Determine the [x, y] coordinate at the center of the cell enclosing the given text.  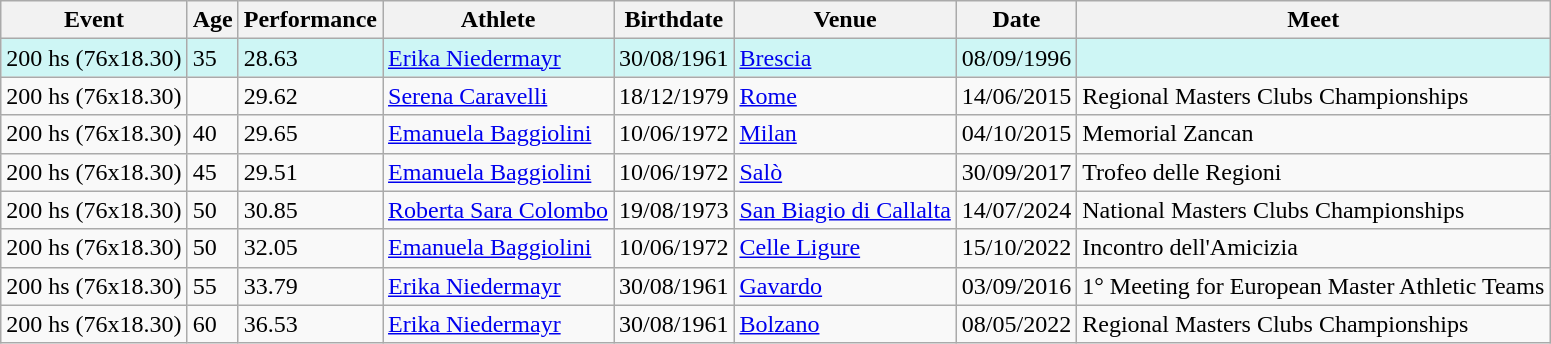
Celle Ligure [845, 248]
33.79 [310, 286]
Date [1016, 20]
28.63 [310, 58]
Performance [310, 20]
Athlete [498, 20]
Incontro dell'Amicizia [1314, 248]
19/08/1973 [674, 210]
San Biagio di Callalta [845, 210]
08/05/2022 [1016, 324]
15/10/2022 [1016, 248]
14/07/2024 [1016, 210]
36.53 [310, 324]
30.85 [310, 210]
Memorial Zancan [1314, 134]
45 [212, 172]
Trofeo delle Regioni [1314, 172]
18/12/1979 [674, 96]
04/10/2015 [1016, 134]
40 [212, 134]
Age [212, 20]
Milan [845, 134]
Rome [845, 96]
Birthdate [674, 20]
29.65 [310, 134]
Venue [845, 20]
29.62 [310, 96]
Serena Caravelli [498, 96]
55 [212, 286]
03/09/2016 [1016, 286]
14/06/2015 [1016, 96]
29.51 [310, 172]
Roberta Sara Colombo [498, 210]
08/09/1996 [1016, 58]
Salò [845, 172]
Bolzano [845, 324]
30/09/2017 [1016, 172]
60 [212, 324]
Brescia [845, 58]
Gavardo [845, 286]
32.05 [310, 248]
35 [212, 58]
National Masters Clubs Championships [1314, 210]
Event [94, 20]
1° Meeting for European Master Athletic Teams [1314, 286]
Meet [1314, 20]
